For the text-containing cell, return its midpoint in [x, y] coordinate format. 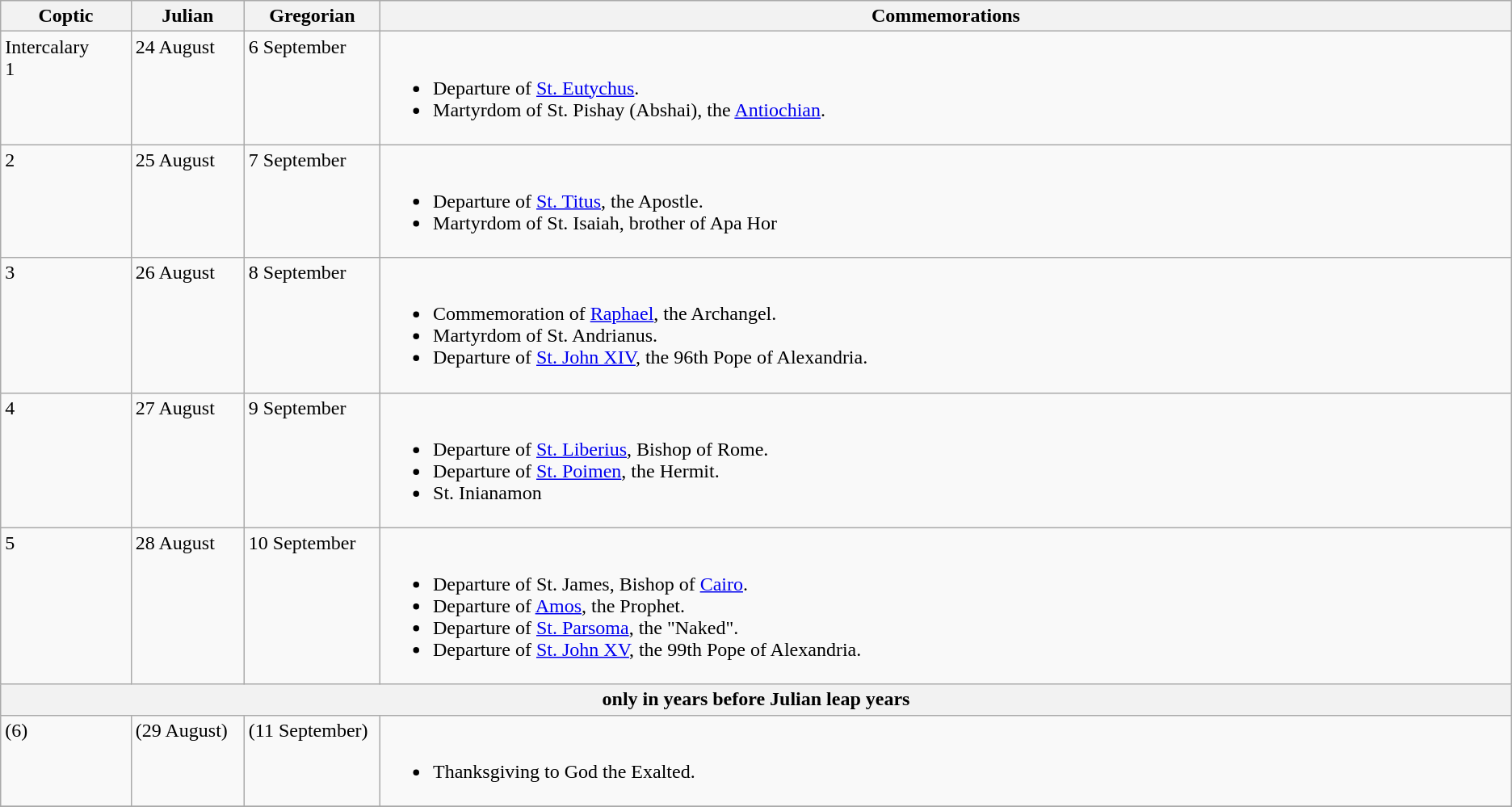
(29 August) [187, 761]
Gregorian [312, 16]
2 [66, 201]
(11 September) [312, 761]
(6) [66, 761]
Departure of St. Titus, the Apostle.Martyrdom of St. Isaiah, brother of Apa Hor [947, 201]
7 September [312, 201]
Departure of St. Eutychus.Martyrdom of St. Pishay (Abshai), the Antiochian. [947, 88]
25 August [187, 201]
6 September [312, 88]
4 [66, 460]
28 August [187, 606]
10 September [312, 606]
9 September [312, 460]
Departure of St. Liberius, Bishop of Rome.Departure of St. Poimen, the Hermit.St. Inianamon [947, 460]
5 [66, 606]
Commemorations [947, 16]
27 August [187, 460]
26 August [187, 325]
24 August [187, 88]
Coptic [66, 16]
Julian [187, 16]
Commemoration of Raphael, the Archangel.Martyrdom of St. Andrianus.Departure of St. John XIV, the 96th Pope of Alexandria. [947, 325]
8 September [312, 325]
3 [66, 325]
only in years before Julian leap years [756, 700]
Intercalary1 [66, 88]
Thanksgiving to God the Exalted. [947, 761]
